Provide the [X, Y] coordinate of the cell's center where the given text is located.  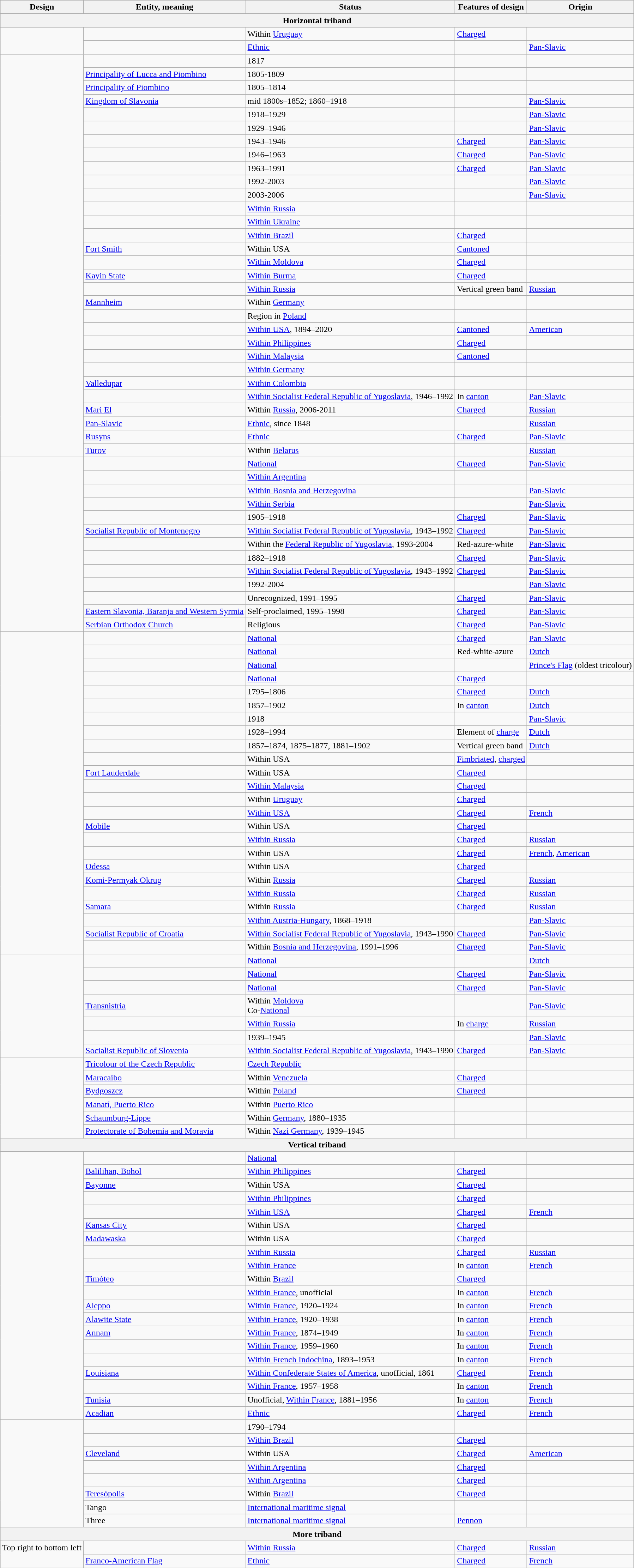
Mannheim [164, 302]
Komi-Permyak Okrug [164, 880]
1928–1994 [350, 732]
Within Puerto Rico [350, 1104]
Franco-American Flag [164, 1561]
Kingdom of Slavonia [164, 101]
Unofficial, Within France, 1881–1956 [350, 1400]
Teresópolis [164, 1494]
Within Bosnia and Herzegovina [350, 490]
Red-azure-white [491, 544]
Within Poland [350, 1091]
In charge [491, 1024]
Kansas City [164, 1225]
Odessa [164, 867]
Vertical triband [317, 1145]
Within France [350, 1266]
Self-proclaimed, 1995–1998 [350, 611]
Louisiana [164, 1373]
Protectorate of Bohemia and Moravia [164, 1131]
Acadian [164, 1413]
Fort Smith [164, 249]
Within Ukraine [350, 222]
Within the Federal Republic of Yugoslavia, 1993-2004 [350, 544]
Socialist Republic of Croatia [164, 934]
Eastern Slavonia, Baranja and Western Syrmia [164, 611]
Within Russia, 2006-2011 [350, 410]
Principality of Lucca and Piombino [164, 74]
Within USA, 1894–2020 [350, 329]
Within Germany, 1880–1935 [350, 1118]
Annam [164, 1333]
Within Serbia [350, 504]
Within France, 1920–1938 [350, 1319]
Within Bosnia and Herzegovina, 1991–1996 [350, 947]
Aleppo [164, 1306]
Czech Republic [350, 1064]
1790–1794 [350, 1427]
1992-2004 [350, 584]
Within Austria-Hungary, 1868–1918 [350, 920]
1946–1963 [350, 155]
Socialist Republic of Slovenia [164, 1051]
1918–1929 [350, 114]
Manatí, Puerto Rico [164, 1104]
Fort Lauderdale [164, 772]
Within France, 1920–1924 [350, 1306]
Religious [350, 625]
Origin [581, 7]
Within Nazi Germany, 1939–1945 [350, 1131]
1817 [350, 61]
1795–1806 [350, 692]
Within Socialist Federal Republic of Yugoslavia, 1946–1992 [350, 397]
Valledupar [164, 383]
Three [164, 1521]
Alawite State [164, 1319]
Within Colombia [350, 383]
Principality of Piombino [164, 88]
1805–1814 [350, 88]
Tango [164, 1507]
Within Burma [350, 276]
Entity, meaning [164, 7]
Tricolour of the Czech Republic [164, 1064]
Turov [164, 450]
1857–1902 [350, 705]
Samara [164, 907]
Design [42, 7]
1943–1946 [350, 141]
Within Belarus [350, 450]
1857–1874, 1875–1877, 1881–1902 [350, 746]
Transnistria [164, 1006]
Unrecognized, 1991–1995 [350, 598]
French, American [581, 853]
1882–1918 [350, 557]
Socialist Republic of Montenegro [164, 531]
Tunisia [164, 1400]
Cleveland [164, 1453]
Schaumburg-Lippe [164, 1118]
1929–1946 [350, 128]
Mari El [164, 410]
Within France, 1959–1960 [350, 1346]
Within Confederate States of America, unofficial, 1861 [350, 1373]
Bydgoszcz [164, 1091]
Ethnic, since 1848 [350, 423]
1963–1991 [350, 168]
mid 1800s–1852; 1860–1918 [350, 101]
Balilihan, Bohol [164, 1171]
Kayin State [164, 276]
Mobile [164, 826]
Maracaibo [164, 1078]
Top right to bottom left [42, 1554]
Bayonne [164, 1185]
Status [350, 7]
1905–1918 [350, 517]
Timóteo [164, 1279]
Within Venezuela [350, 1078]
Madawaska [164, 1238]
Within Moldova [350, 262]
1805-1809 [350, 74]
Region in Poland [350, 316]
Within French Indochina, 1893–1953 [350, 1359]
Within MoldovaCo-National [350, 1006]
1992-2003 [350, 182]
Within France, 1957–1958 [350, 1386]
1918 [350, 719]
Fimbriated, charged [491, 759]
Rusyns [164, 437]
Prince's Flag (oldest tricolour) [581, 665]
Red-white-azure [491, 652]
1939–1945 [350, 1037]
Pennon [491, 1521]
Serbian Orthodox Church [164, 625]
2003-2006 [350, 195]
Horizontal triband [317, 20]
Features of design [491, 7]
Element of charge [491, 732]
Within France, unofficial [350, 1292]
More triband [317, 1534]
Within France, 1874–1949 [350, 1333]
